Return the (X, Y) coordinate for the center point of the cell that contains the specified text.  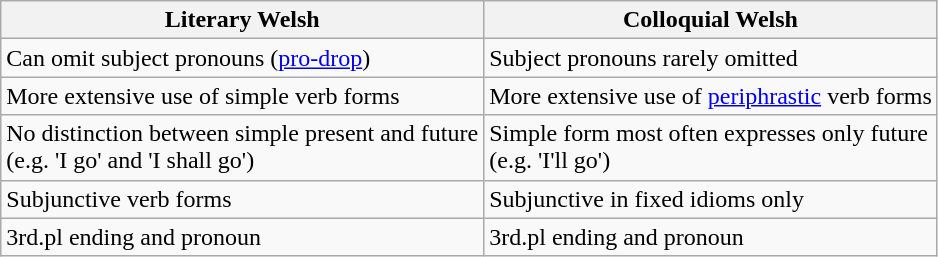
More extensive use of periphrastic verb forms (711, 96)
Subjunctive in fixed idioms only (711, 199)
Colloquial Welsh (711, 20)
Subjunctive verb forms (242, 199)
More extensive use of simple verb forms (242, 96)
Literary Welsh (242, 20)
Can omit subject pronouns (pro-drop) (242, 58)
Simple form most often expresses only future (e.g. 'I'll go') (711, 148)
No distinction between simple present and future (e.g. 'I go' and 'I shall go') (242, 148)
Subject pronouns rarely omitted (711, 58)
